From the cell containing the given text, extract its center point as [X, Y] coordinate. 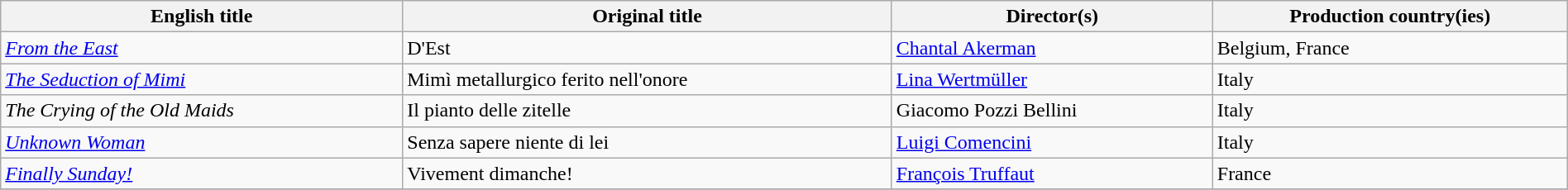
The Seduction of Mimi [202, 79]
Original title [648, 17]
Mimì metallurgico ferito nell'onore [648, 79]
English title [202, 17]
Unknown Woman [202, 142]
Giacomo Pozzi Bellini [1052, 111]
Chantal Akerman [1052, 48]
Production country(ies) [1389, 17]
From the East [202, 48]
Belgium, France [1389, 48]
Director(s) [1052, 17]
Lina Wertmüller [1052, 79]
The Crying of the Old Maids [202, 111]
Luigi Comencini [1052, 142]
François Truffaut [1052, 173]
Vivement dimanche! [648, 173]
Finally Sunday! [202, 173]
France [1389, 173]
Il pianto delle zitelle [648, 111]
Senza sapere niente di lei [648, 142]
D'Est [648, 48]
